Output the [x, y] coordinate of the center of the cell containing the given text.  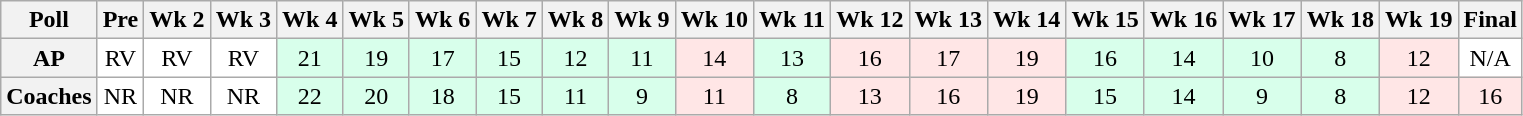
10 [1262, 58]
20 [376, 96]
Wk 5 [376, 20]
Wk 6 [442, 20]
Wk 11 [792, 20]
18 [442, 96]
21 [310, 58]
Wk 7 [509, 20]
Wk 15 [1105, 20]
Wk 13 [948, 20]
Wk 14 [1026, 20]
Coaches [49, 96]
Wk 12 [870, 20]
Wk 4 [310, 20]
Wk 3 [243, 20]
Wk 16 [1183, 20]
Wk 19 [1419, 20]
Wk 8 [575, 20]
Wk 9 [642, 20]
Poll [49, 20]
22 [310, 96]
Pre [120, 20]
Final [1490, 20]
Wk 18 [1340, 20]
Wk 17 [1262, 20]
AP [49, 58]
Wk 2 [177, 20]
Wk 10 [714, 20]
N/A [1490, 58]
